Provide the [X, Y] coordinate of the cell's center where the given text is located.  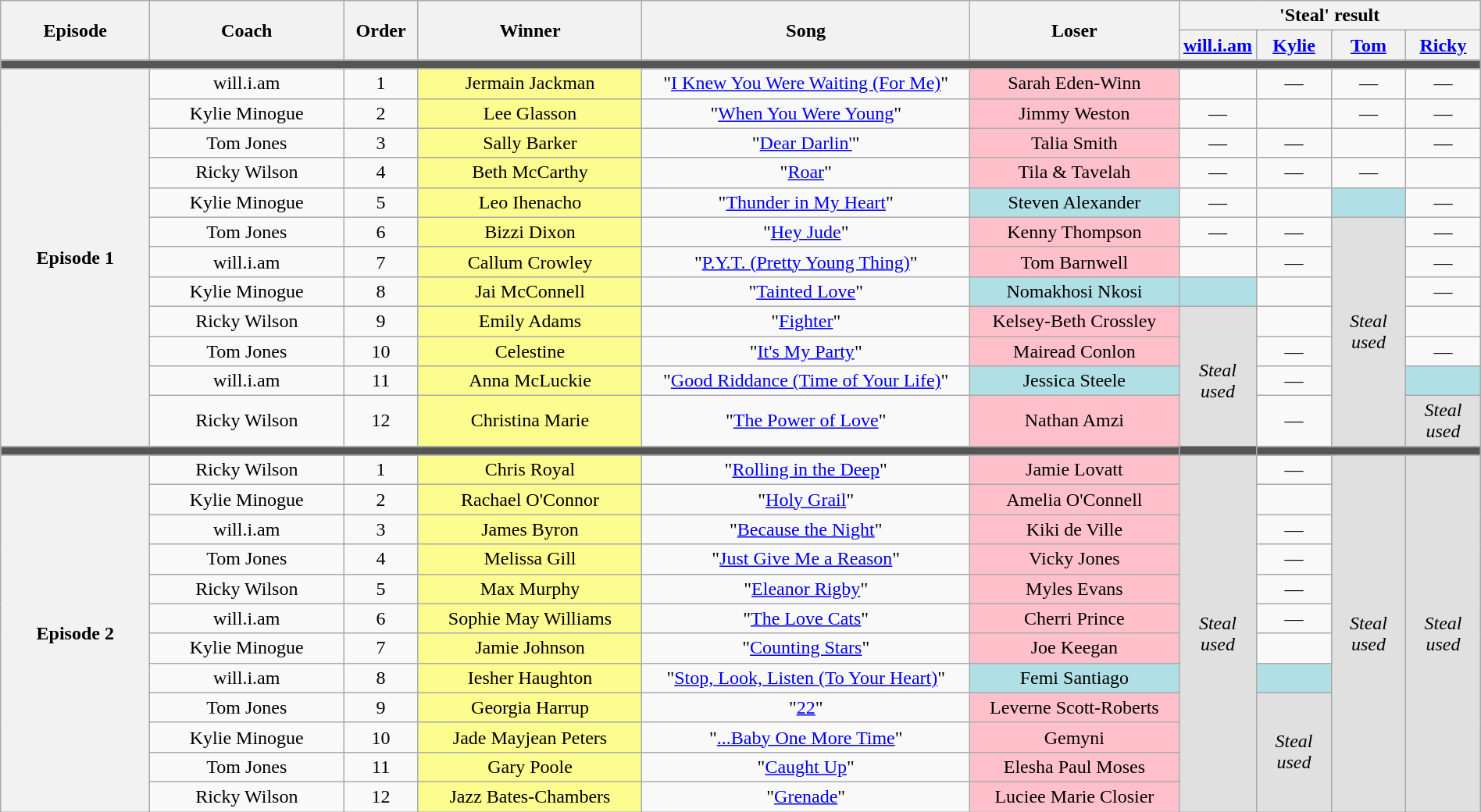
Jade Mayjean Peters [530, 737]
Iesher Haughton [530, 678]
"Counting Stars" [806, 648]
"Because the Night" [806, 529]
Leo Ihenacho [530, 202]
Beth McCarthy [530, 173]
Emily Adams [530, 321]
Kiki de Ville [1075, 529]
"The Power of Love" [806, 422]
Bizzi Dixon [530, 232]
Leverne Scott-Roberts [1075, 707]
Kylie [1294, 45]
"Hey Jude" [806, 232]
Anna McLuckie [530, 381]
Chris Royal [530, 470]
Callum Crowley [530, 262]
Jimmy Weston [1075, 113]
Jessica Steele [1075, 381]
"Grenade" [806, 796]
Coach [247, 30]
"Stop, Look, Listen (To Your Heart)" [806, 678]
Jazz Bates-Chambers [530, 796]
Tom [1369, 45]
"22" [806, 707]
"P.Y.T. (Pretty Young Thing)" [806, 262]
James Byron [530, 529]
Nomakhosi Nkosi [1075, 291]
Jermain Jackman [530, 84]
"Eleanor Rigby" [806, 589]
"Dear Darlin'" [806, 143]
Amelia O'Connell [1075, 500]
Gemyni [1075, 737]
Elesha Paul Moses [1075, 767]
Kenny Thompson [1075, 232]
Femi Santiago [1075, 678]
Song [806, 30]
Order [381, 30]
"Rolling in the Deep" [806, 470]
Steven Alexander [1075, 202]
Myles Evans [1075, 589]
Kelsey-Beth Crossley [1075, 321]
Winner [530, 30]
"When You Were Young" [806, 113]
"Good Riddance (Time of Your Life)" [806, 381]
'Steal' result [1329, 16]
Luciee Marie Closier [1075, 796]
Sarah Eden-Winn [1075, 84]
Joe Keegan [1075, 648]
Loser [1075, 30]
"Thunder in My Heart" [806, 202]
Cherri Prince [1075, 618]
Christina Marie [530, 422]
"Fighter" [806, 321]
"...Baby One More Time" [806, 737]
Sophie May Williams [530, 618]
Tom Barnwell [1075, 262]
Episode 1 [75, 258]
Vicky Jones [1075, 559]
Jai McConnell [530, 291]
"I Knew You Were Waiting (For Me)" [806, 84]
Mairead Conlon [1075, 351]
Celestine [530, 351]
Lee Glasson [530, 113]
Jamie Johnson [530, 648]
Nathan Amzi [1075, 422]
Talia Smith [1075, 143]
Episode [75, 30]
Max Murphy [530, 589]
"The Love Cats" [806, 618]
Gary Poole [530, 767]
"Tainted Love" [806, 291]
Tila & Tavelah [1075, 173]
Georgia Harrup [530, 707]
Episode 2 [75, 634]
"It's My Party" [806, 351]
Sally Barker [530, 143]
"Caught Up" [806, 767]
"Roar" [806, 173]
"Just Give Me a Reason" [806, 559]
Ricky [1444, 45]
Jamie Lovatt [1075, 470]
Melissa Gill [530, 559]
"Holy Grail" [806, 500]
Rachael O'Connor [530, 500]
